Provide the (x, y) coordinate of the cell's center where the given text is located.  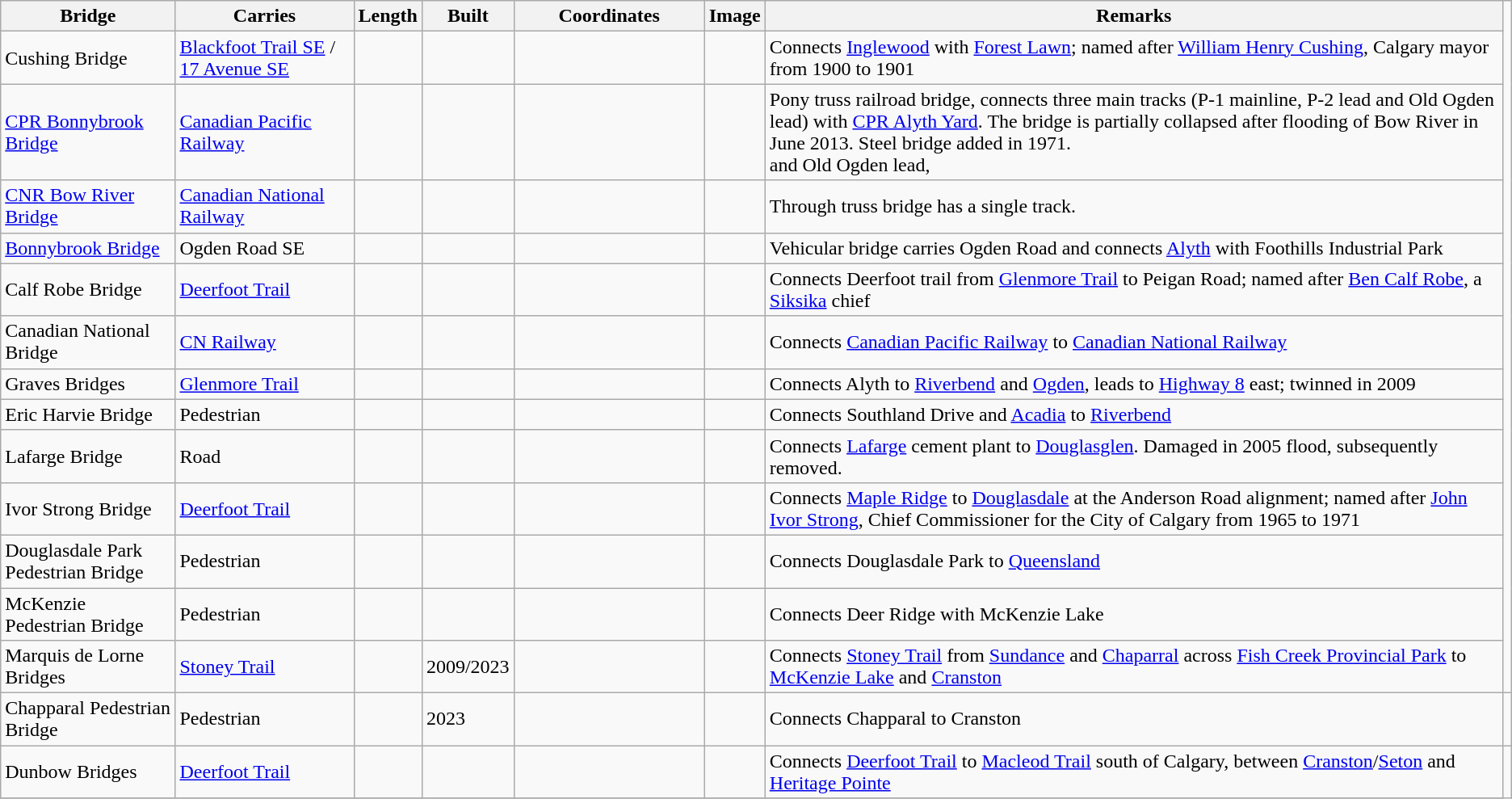
Road (265, 456)
Canadian National Bridge (88, 343)
Coordinates (609, 16)
Connects Chapparal to Cranston (1134, 719)
Connects Deerfoot Trail to Macleod Trail south of Calgary, between Cranston/Seton and Heritage Pointe (1134, 772)
Marquis de Lorne Bridges (88, 667)
Through truss bridge has a single track. (1134, 207)
Glenmore Trail (265, 384)
Calf Robe Bridge (88, 289)
Connects Southland Drive and Acadia to Riverbend (1134, 414)
Blackfoot Trail SE / 17 Avenue SE (265, 58)
Lafarge Bridge (88, 456)
Canadian National Railway (265, 207)
Carries (265, 16)
Connects Canadian Pacific Railway to Canadian National Railway (1134, 343)
Connects Lafarge cement plant to Douglasglen. Damaged in 2005 flood, subsequently removed. (1134, 456)
Length (388, 16)
Image (735, 16)
Connects Inglewood with Forest Lawn; named after William Henry Cushing, Calgary mayor from 1900 to 1901 (1134, 58)
2009/2023 (468, 667)
Built (468, 16)
Bonnybrook Bridge (88, 248)
McKenzie Pedestrian Bridge (88, 614)
Connects Douglasdale Park to Queensland (1134, 561)
Eric Harvie Bridge (88, 414)
2023 (468, 719)
Connects Alyth to Riverbend and Ogden, leads to Highway 8 east; twinned in 2009 (1134, 384)
CNR Bow River Bridge (88, 207)
Douglasdale Park Pedestrian Bridge (88, 561)
Connects Stoney Trail from Sundance and Chaparral across Fish Creek Provincial Park to McKenzie Lake and Cranston (1134, 667)
CPR Bonnybrook Bridge (88, 132)
Ogden Road SE (265, 248)
Remarks (1134, 16)
Ivor Strong Bridge (88, 509)
Graves Bridges (88, 384)
Canadian Pacific Railway (265, 132)
Dunbow Bridges (88, 772)
CN Railway (265, 343)
Vehicular bridge carries Ogden Road and connects Alyth with Foothills Industrial Park (1134, 248)
Connects Deerfoot trail from Glenmore Trail to Peigan Road; named after Ben Calf Robe, a Siksika chief (1134, 289)
Bridge (88, 16)
Cushing Bridge (88, 58)
Chapparal Pedestrian Bridge (88, 719)
Connects Deer Ridge with McKenzie Lake (1134, 614)
Stoney Trail (265, 667)
